Find where the given text appears and provide that cell's center as [x, y] coordinate. 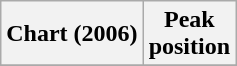
Peakposition [189, 34]
Chart (2006) [72, 34]
